Capture the cell that displays the provided text and extract its (x, y) central coordinate. 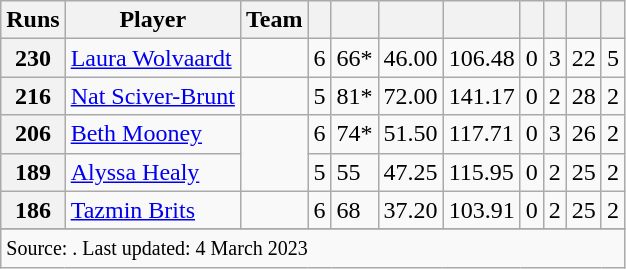
Team (274, 20)
Nat Sciver-Brunt (152, 96)
37.20 (410, 210)
189 (33, 172)
Alyssa Healy (152, 172)
51.50 (410, 134)
72.00 (410, 96)
47.25 (410, 172)
81* (354, 96)
22 (584, 58)
Player (152, 20)
55 (354, 172)
28 (584, 96)
115.95 (482, 172)
141.17 (482, 96)
117.71 (482, 134)
216 (33, 96)
Source: . Last updated: 4 March 2023 (313, 248)
26 (584, 134)
106.48 (482, 58)
46.00 (410, 58)
230 (33, 58)
68 (354, 210)
Beth Mooney (152, 134)
Runs (33, 20)
Laura Wolvaardt (152, 58)
206 (33, 134)
66* (354, 58)
103.91 (482, 210)
Tazmin Brits (152, 210)
74* (354, 134)
186 (33, 210)
